Return (X, Y) of the center of cell containing provided text 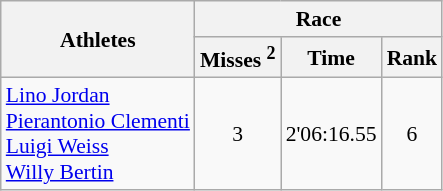
3 (238, 134)
Rank (412, 58)
Race (318, 19)
Misses 2 (238, 58)
Athletes (98, 40)
2'06:16.55 (332, 134)
Time (332, 58)
6 (412, 134)
Lino JordanPierantonio ClementiLuigi WeissWilly Bertin (98, 134)
